Extract the [x, y] coordinate from the center of the cell holding the provided text.  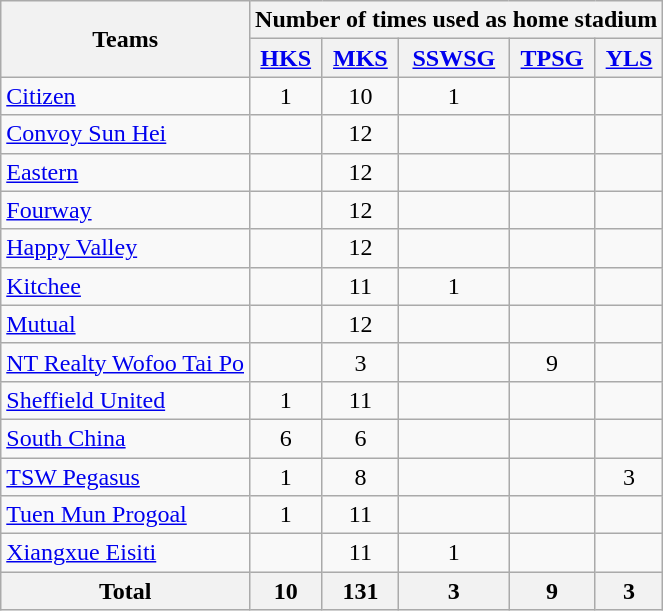
MKS [360, 58]
Happy Valley [126, 248]
Eastern [126, 172]
131 [360, 591]
Tuen Mun Progoal [126, 515]
Fourway [126, 210]
Kitchee [126, 286]
YLS [629, 58]
Mutual [126, 324]
8 [360, 477]
NT Realty Wofoo Tai Po [126, 362]
Convoy Sun Hei [126, 134]
Teams [126, 39]
TPSG [552, 58]
Citizen [126, 96]
Total [126, 591]
Number of times used as home stadium [456, 20]
HKS [286, 58]
SSWSG [454, 58]
Xiangxue Eisiti [126, 553]
TSW Pegasus [126, 477]
Sheffield United [126, 400]
South China [126, 438]
